From the cell containing the given text, extract its center point as (x, y) coordinate. 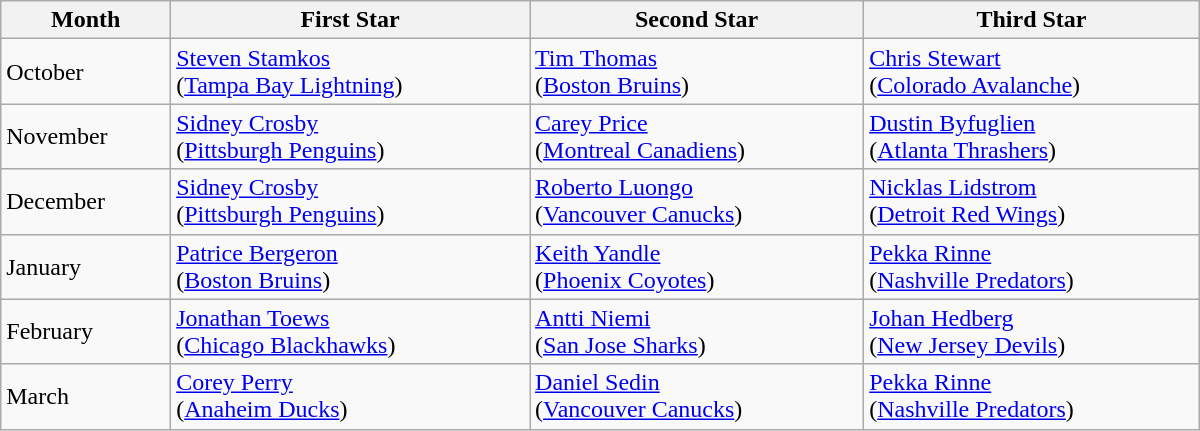
Third Star (1032, 20)
Antti Niemi(San Jose Sharks) (697, 332)
November (86, 136)
Steven Stamkos(Tampa Bay Lightning) (350, 72)
Nicklas Lidstrom(Detroit Red Wings) (1032, 202)
January (86, 266)
Jonathan Toews(Chicago Blackhawks) (350, 332)
Tim Thomas(Boston Bruins) (697, 72)
Chris Stewart(Colorado Avalanche) (1032, 72)
Corey Perry(Anaheim Ducks) (350, 396)
Daniel Sedin(Vancouver Canucks) (697, 396)
Carey Price(Montreal Canadiens) (697, 136)
Keith Yandle(Phoenix Coyotes) (697, 266)
February (86, 332)
Month (86, 20)
First Star (350, 20)
March (86, 396)
Dustin Byfuglien(Atlanta Thrashers) (1032, 136)
Second Star (697, 20)
Johan Hedberg(New Jersey Devils) (1032, 332)
Roberto Luongo(Vancouver Canucks) (697, 202)
Patrice Bergeron(Boston Bruins) (350, 266)
December (86, 202)
October (86, 72)
